Search for the cell housing the specified text and yield its (x, y) center coordinate. 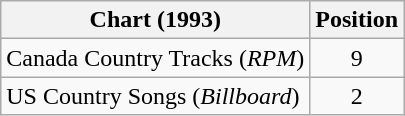
Position (357, 20)
Chart (1993) (156, 20)
9 (357, 58)
2 (357, 96)
US Country Songs (Billboard) (156, 96)
Canada Country Tracks (RPM) (156, 58)
